For the text-containing cell, return its midpoint in (x, y) coordinate format. 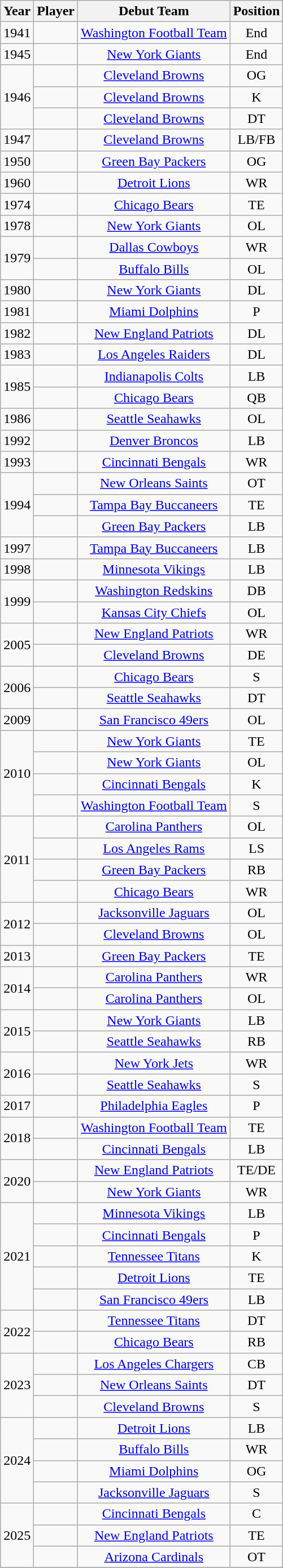
2022 (17, 1332)
2024 (17, 1460)
1950 (17, 161)
1980 (17, 290)
1992 (17, 441)
2012 (17, 923)
2014 (17, 988)
1941 (17, 33)
Los Angeles Raiders (154, 355)
1982 (17, 333)
1994 (17, 505)
Position (256, 11)
Denver Broncos (154, 441)
2016 (17, 1074)
1978 (17, 226)
Arizona Cardinals (154, 1557)
Washington Redskins (154, 591)
1947 (17, 140)
1997 (17, 548)
2009 (17, 720)
DB (256, 591)
Player (56, 11)
Los Angeles Rams (154, 848)
2006 (17, 688)
1946 (17, 97)
DE (256, 655)
1999 (17, 601)
TE/DE (256, 1170)
1985 (17, 387)
2017 (17, 1106)
Year (17, 11)
1998 (17, 569)
Kansas City Chiefs (154, 612)
2011 (17, 859)
2013 (17, 956)
2018 (17, 1138)
C (256, 1514)
Indianapolis Colts (154, 376)
1981 (17, 312)
1983 (17, 355)
2023 (17, 1385)
2020 (17, 1181)
CB (256, 1364)
Debut Team (154, 11)
Philadelphia Eagles (154, 1106)
1960 (17, 183)
2025 (17, 1535)
LS (256, 848)
1945 (17, 54)
New York Jets (154, 1063)
1974 (17, 204)
LB/FB (256, 140)
2010 (17, 773)
Los Angeles Chargers (154, 1364)
2021 (17, 1256)
QB (256, 398)
1986 (17, 419)
2005 (17, 645)
1979 (17, 258)
1993 (17, 462)
Dallas Cowboys (154, 247)
2015 (17, 1031)
